Extract the (X, Y) coordinate from the center of the cell holding the provided text.  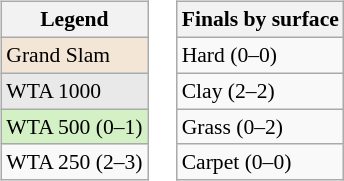
Finals by surface (260, 20)
Grand Slam (74, 55)
Hard (0–0) (260, 55)
WTA 1000 (74, 91)
Clay (2–2) (260, 91)
WTA 500 (0–1) (74, 127)
Grass (0–2) (260, 127)
Legend (74, 20)
Carpet (0–0) (260, 162)
WTA 250 (2–3) (74, 162)
